Determine the (x, y) coordinate at the center of the cell enclosing the given text.  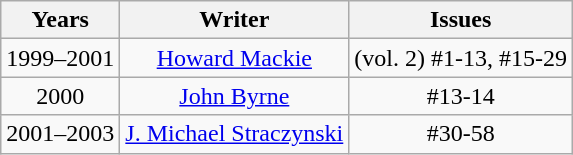
1999–2001 (60, 58)
2001–2003 (60, 134)
#13-14 (461, 96)
J. Michael Straczynski (234, 134)
John Byrne (234, 96)
Howard Mackie (234, 58)
(vol. 2) #1-13, #15-29 (461, 58)
2000 (60, 96)
Years (60, 20)
Issues (461, 20)
Writer (234, 20)
#30-58 (461, 134)
